Locate the cell with the specified text and output its (x, y) center coordinate. 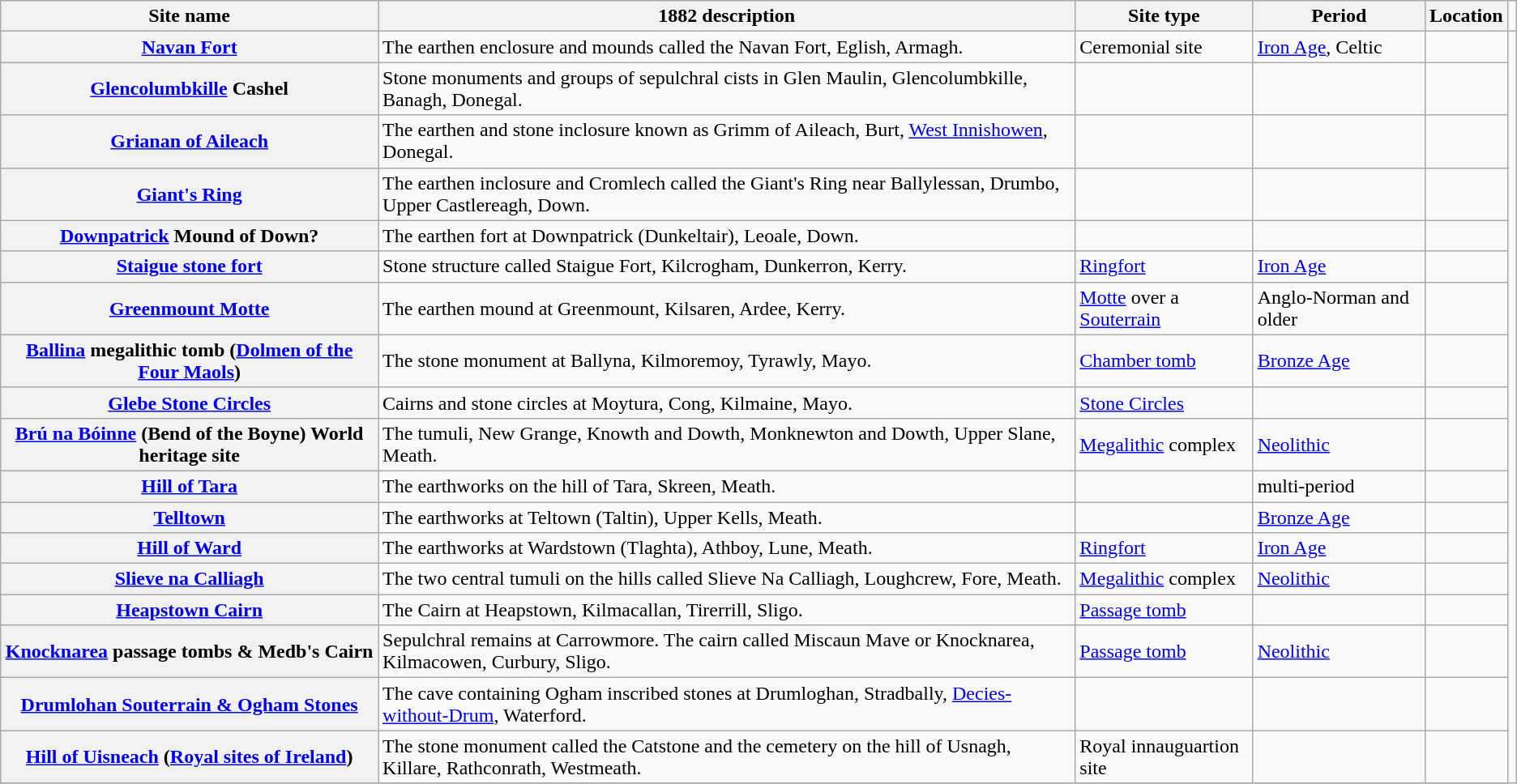
Sepulchral remains at Carrowmore. The cairn called Miscaun Mave or Knocknarea, Kilmacowen, Curbury, Sligo. (727, 651)
Period (1339, 16)
The stone monument at Ballyna, Kilmoremoy, Tyrawly, Mayo. (727, 361)
Staigue stone fort (190, 266)
Heapstown Cairn (190, 610)
Iron Age, Celtic (1339, 47)
Hill of Uisneach (Royal sites of Ireland) (190, 756)
Hill of Tara (190, 486)
The earthworks at Wardstown (Tlaghta), Athboy, Lune, Meath. (727, 548)
Royal innauguartion site (1164, 756)
Site type (1164, 16)
multi-period (1339, 486)
Brú na Bóinne (Bend of the Boyne) World heritage site (190, 444)
Slieve na Calliagh (190, 579)
Chamber tomb (1164, 361)
The earthworks at Teltown (Taltin), Upper Kells, Meath. (727, 518)
Hill of Ward (190, 548)
Grianan of Aileach (190, 141)
Knocknarea passage tombs & Medb's Cairn (190, 651)
The cave containing Ogham inscribed stones at Drumloghan, Stradbally, Decies-without-Drum, Waterford. (727, 705)
Motte over a Souterrain (1164, 308)
Cairns and stone circles at Moytura, Cong, Kilmaine, Mayo. (727, 403)
The tumuli, New Grange, Knowth and Dowth, Monknewton and Dowth, Upper Slane, Meath. (727, 444)
Anglo-Norman and older (1339, 308)
The earthen mound at Greenmount, Kilsaren, Ardee, Kerry. (727, 308)
Ballina megalithic tomb (Dolmen of the Four Maols) (190, 361)
The earthen inclosure and Cromlech called the Giant's Ring near Ballylessan, Drumbo, Upper Castlereagh, Down. (727, 194)
Glencolumbkille Cashel (190, 89)
Stone monuments and groups of sepulchral cists in Glen Maulin, Glencolumbkille, Banagh, Donegal. (727, 89)
Stone structure called Staigue Fort, Kilcrogham, Dunkerron, Kerry. (727, 266)
The earthen and stone inclosure known as Grimm of Aileach, Burt, West Innishowen, Donegal. (727, 141)
The stone monument called the Catstone and the cemetery on the hill of Usnagh, Killare, Rathconrath, Westmeath. (727, 756)
The earthen enclosure and mounds called the Navan Fort, Eglish, Armagh. (727, 47)
The earthworks on the hill of Tara, Skreen, Meath. (727, 486)
Glebe Stone Circles (190, 403)
Giant's Ring (190, 194)
Location (1466, 16)
Telltown (190, 518)
Downpatrick Mound of Down? (190, 236)
Stone Circles (1164, 403)
Site name (190, 16)
Greenmount Motte (190, 308)
The earthen fort at Downpatrick (Dunkeltair), Leoale, Down. (727, 236)
1882 description (727, 16)
Ceremonial site (1164, 47)
The two central tumuli on the hills called Slieve Na Calliagh, Loughcrew, Fore, Meath. (727, 579)
Drumlohan Souterrain & Ogham Stones (190, 705)
Navan Fort (190, 47)
The Cairn at Heapstown, Kilmacallan, Tirerrill, Sligo. (727, 610)
